Return (X, Y) of the center of cell containing provided text 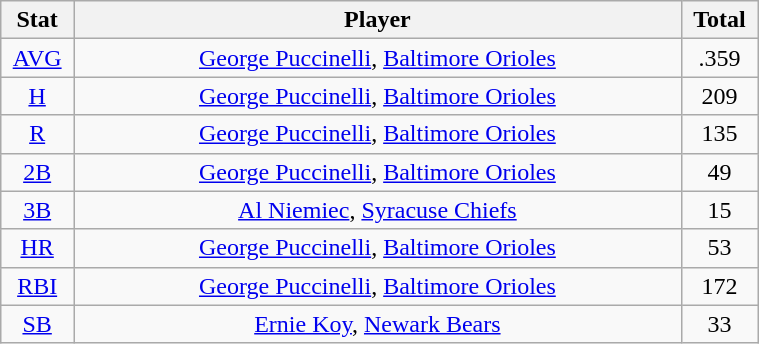
R (38, 134)
Player (378, 20)
.359 (719, 58)
3B (38, 210)
Total (719, 20)
HR (38, 248)
2B (38, 172)
209 (719, 96)
AVG (38, 58)
172 (719, 286)
135 (719, 134)
Ernie Koy, Newark Bears (378, 324)
Stat (38, 20)
Al Niemiec, Syracuse Chiefs (378, 210)
SB (38, 324)
H (38, 96)
49 (719, 172)
53 (719, 248)
15 (719, 210)
33 (719, 324)
RBI (38, 286)
